Extract the (x, y) coordinate from the center of the cell holding the provided text.  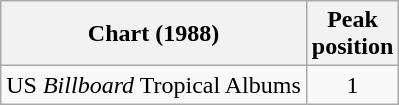
1 (352, 85)
Peakposition (352, 34)
US Billboard Tropical Albums (154, 85)
Chart (1988) (154, 34)
